Pinpoint the cell where the given text exists, returning its (x, y) midpoint coordinate. 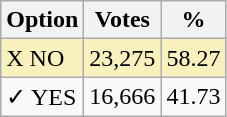
23,275 (122, 58)
Votes (122, 20)
% (194, 20)
41.73 (194, 97)
X NO (42, 58)
16,666 (122, 97)
Option (42, 20)
✓ YES (42, 97)
58.27 (194, 58)
